Determine the [x, y] coordinate at the center of the cell enclosing the given text.  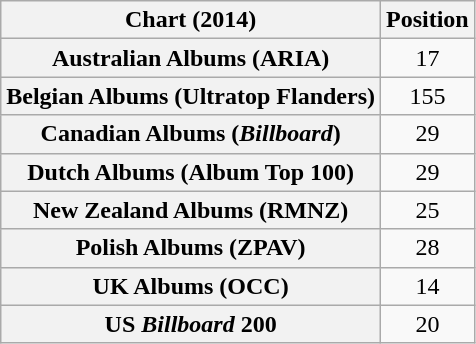
Polish Albums (ZPAV) [191, 248]
14 [428, 286]
25 [428, 210]
US Billboard 200 [191, 324]
Position [428, 20]
20 [428, 324]
Belgian Albums (Ultratop Flanders) [191, 96]
New Zealand Albums (RMNZ) [191, 210]
28 [428, 248]
Australian Albums (ARIA) [191, 58]
UK Albums (OCC) [191, 286]
Chart (2014) [191, 20]
Canadian Albums (Billboard) [191, 134]
17 [428, 58]
155 [428, 96]
Dutch Albums (Album Top 100) [191, 172]
